From the cell containing the given text, extract its center point as [x, y] coordinate. 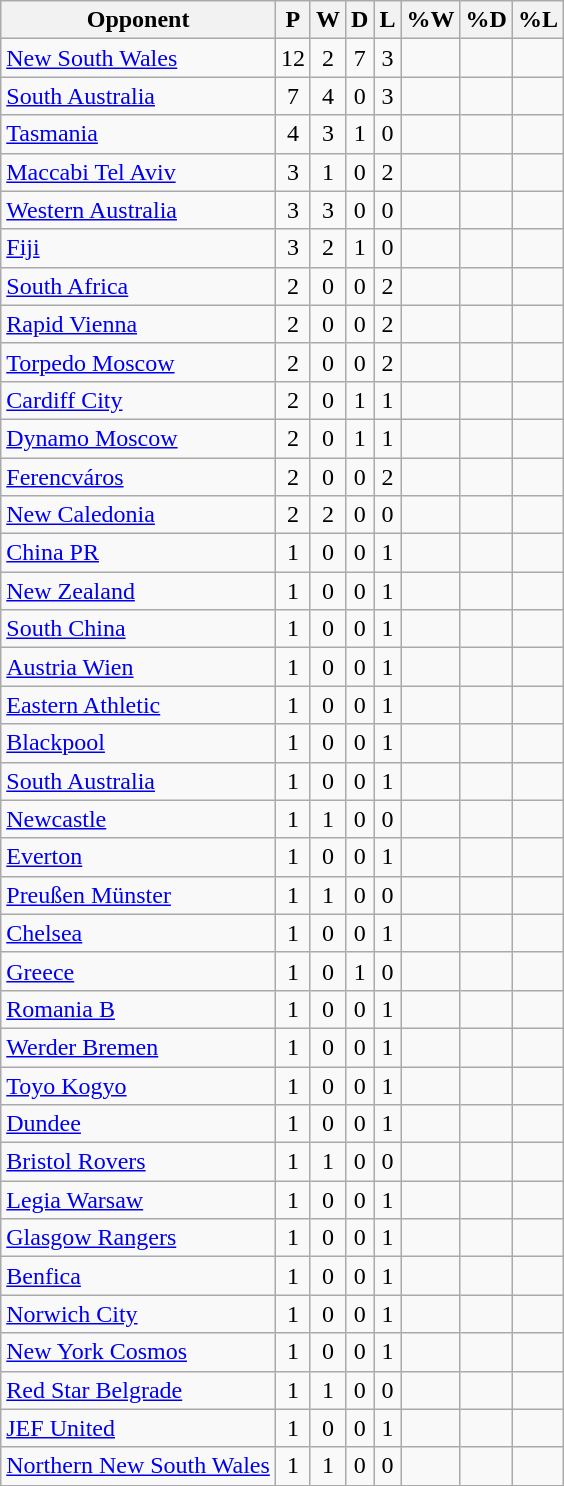
Greece [138, 971]
L [388, 20]
Bristol Rovers [138, 1162]
Preußen Münster [138, 895]
Chelsea [138, 933]
Benfica [138, 1276]
Blackpool [138, 743]
Dynamo Moscow [138, 438]
New Zealand [138, 591]
12 [292, 58]
Red Star Belgrade [138, 1390]
%W [430, 20]
Everton [138, 857]
Maccabi Tel Aviv [138, 172]
Legia Warsaw [138, 1200]
Austria Wien [138, 667]
Fiji [138, 248]
Ferencváros [138, 477]
%L [538, 20]
New York Cosmos [138, 1352]
Torpedo Moscow [138, 362]
%D [486, 20]
Eastern Athletic [138, 705]
JEF United [138, 1428]
D [360, 20]
Glasgow Rangers [138, 1238]
Rapid Vienna [138, 324]
Romania B [138, 1009]
South Africa [138, 286]
Norwich City [138, 1314]
Western Australia [138, 210]
W [328, 20]
South China [138, 629]
Newcastle [138, 819]
New Caledonia [138, 515]
Cardiff City [138, 400]
Tasmania [138, 134]
Opponent [138, 20]
Werder Bremen [138, 1047]
Toyo Kogyo [138, 1085]
Dundee [138, 1124]
Northern New South Wales [138, 1466]
New South Wales [138, 58]
P [292, 20]
China PR [138, 553]
